Return (X, Y) of the center of cell containing provided text 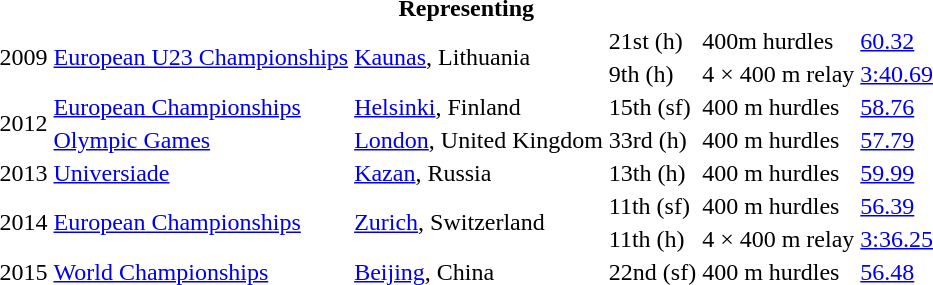
Helsinki, Finland (479, 107)
33rd (h) (652, 140)
9th (h) (652, 74)
15th (sf) (652, 107)
Universiade (201, 173)
London, United Kingdom (479, 140)
Kazan, Russia (479, 173)
European U23 Championships (201, 58)
Zurich, Switzerland (479, 222)
13th (h) (652, 173)
11th (h) (652, 239)
Kaunas, Lithuania (479, 58)
21st (h) (652, 41)
Olympic Games (201, 140)
400m hurdles (778, 41)
11th (sf) (652, 206)
